Return [X, Y] of the center of cell containing provided text 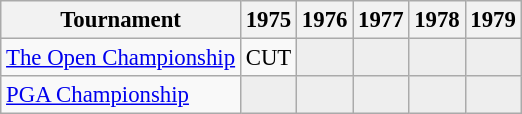
Tournament [121, 20]
CUT [268, 58]
1977 [381, 20]
The Open Championship [121, 58]
PGA Championship [121, 95]
1978 [437, 20]
1976 [325, 20]
1975 [268, 20]
1979 [493, 20]
